Capture the cell that displays the provided text and extract its [x, y] central coordinate. 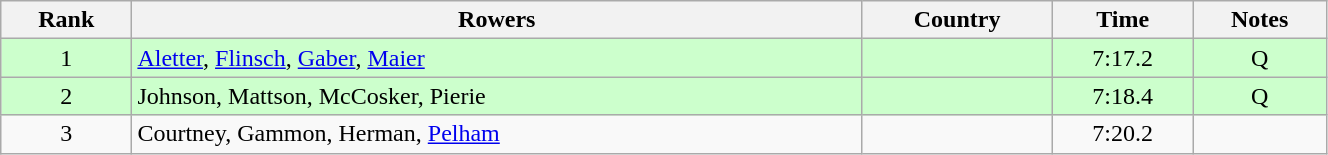
7:20.2 [1123, 134]
Rowers [497, 20]
1 [66, 58]
2 [66, 96]
3 [66, 134]
7:18.4 [1123, 96]
Time [1123, 20]
Aletter, Flinsch, Gaber, Maier [497, 58]
7:17.2 [1123, 58]
Courtney, Gammon, Herman, Pelham [497, 134]
Notes [1260, 20]
Johnson, Mattson, McCosker, Pierie [497, 96]
Rank [66, 20]
Country [958, 20]
